Provide the [x, y] coordinate of the cell's center where the given text is located.  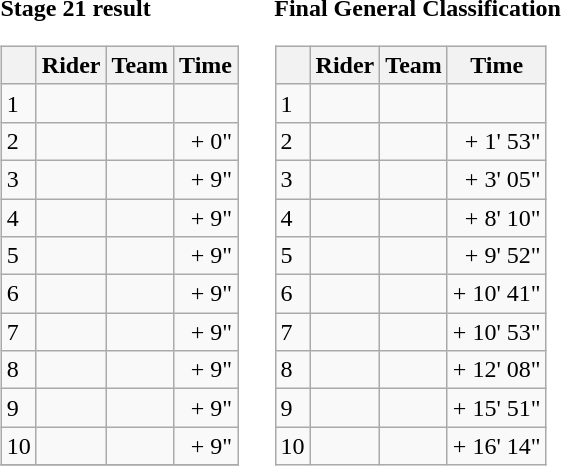
+ 15' 51" [496, 408]
+ 0" [206, 141]
+ 10' 53" [496, 332]
+ 1' 53" [496, 141]
+ 3' 05" [496, 179]
+ 16' 14" [496, 446]
+ 8' 10" [496, 217]
+ 9' 52" [496, 256]
+ 10' 41" [496, 294]
+ 12' 08" [496, 370]
